Extract the (x, y) coordinate from the center of the cell holding the provided text.  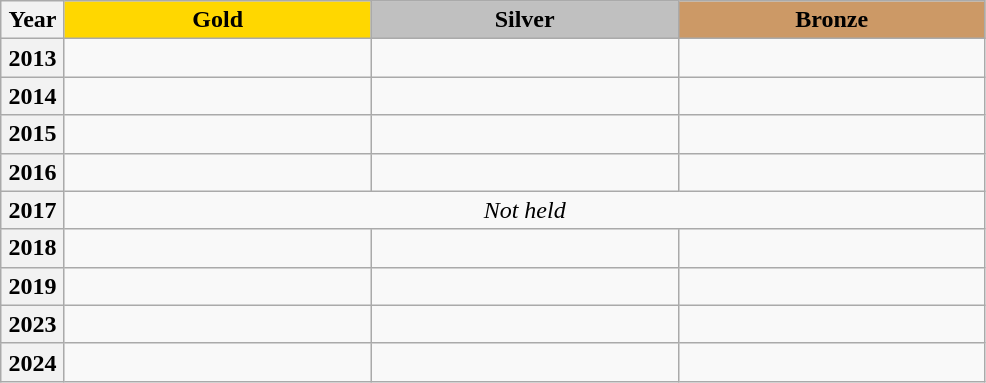
2023 (32, 324)
2013 (32, 58)
2014 (32, 96)
2024 (32, 362)
Not held (524, 210)
Gold (218, 20)
2019 (32, 286)
2016 (32, 172)
Silver (524, 20)
2015 (32, 134)
Bronze (832, 20)
2018 (32, 248)
Year (32, 20)
2017 (32, 210)
